Detect which cell encompasses the target text, then output its [x, y] center coordinate. 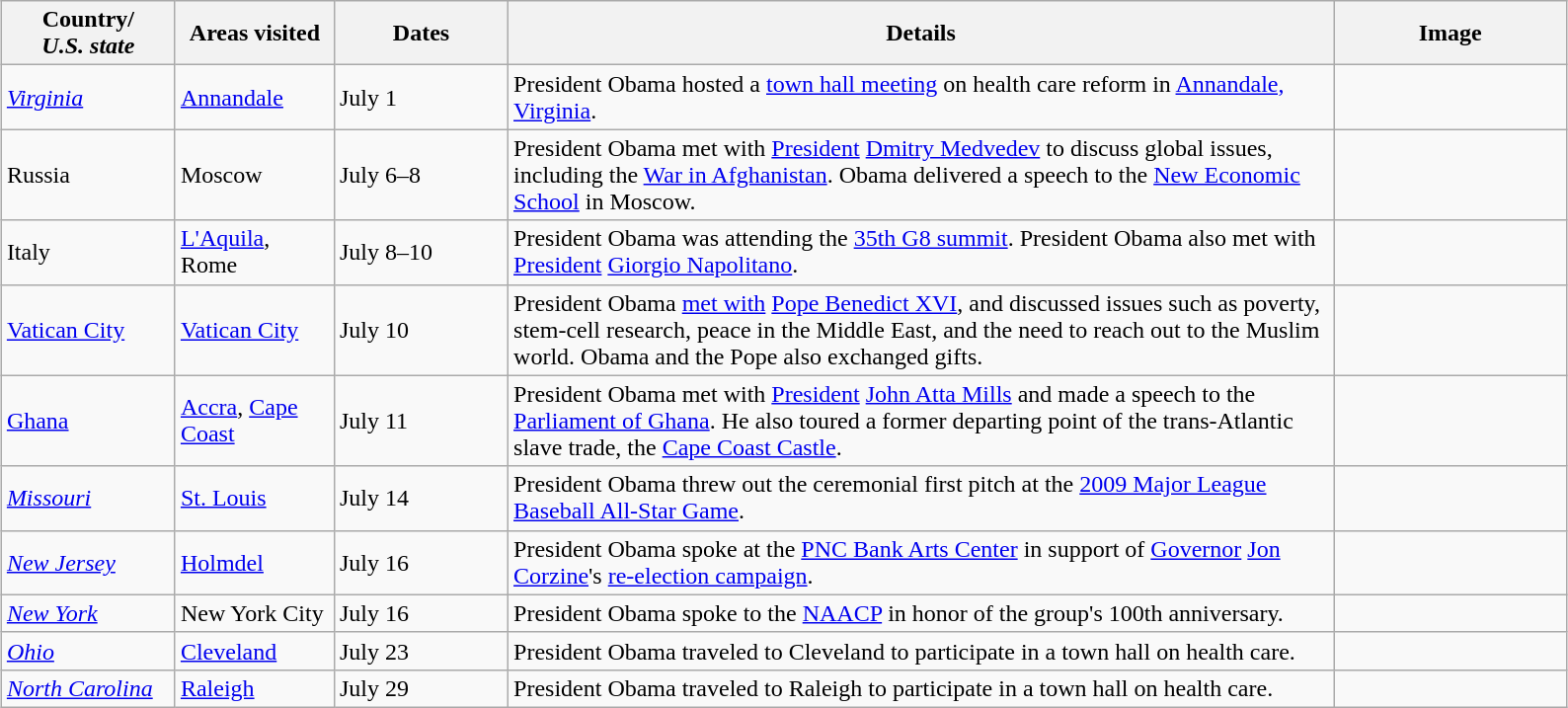
Ghana [88, 421]
July 14 [421, 498]
Areas visited [255, 34]
Russia [88, 175]
Accra, Cape Coast [255, 421]
Country/U.S. state [88, 34]
July 11 [421, 421]
Moscow [255, 175]
President Obama was attending the 35th G8 summit. President Obama also met with President Giorgio Napolitano. [921, 253]
St. Louis [255, 498]
July 29 [421, 688]
Cleveland [255, 651]
Image [1450, 34]
Missouri [88, 498]
Holmdel [255, 563]
New York [88, 613]
President Obama spoke at the PNC Bank Arts Center in support of Governor Jon Corzine's re-election campaign. [921, 563]
Annandale [255, 97]
July 6–8 [421, 175]
President Obama threw out the ceremonial first pitch at the 2009 Major League Baseball All-Star Game. [921, 498]
July 1 [421, 97]
New Jersey [88, 563]
Dates [421, 34]
July 10 [421, 330]
Virginia [88, 97]
Details [921, 34]
North Carolina [88, 688]
President Obama hosted a town hall meeting on health care reform in Annandale, Virginia. [921, 97]
President Obama traveled to Cleveland to participate in a town hall on health care. [921, 651]
President Obama spoke to the NAACP in honor of the group's 100th anniversary. [921, 613]
L'Aquila, Rome [255, 253]
Ohio [88, 651]
President Obama traveled to Raleigh to participate in a town hall on health care. [921, 688]
New York City [255, 613]
July 23 [421, 651]
July 8–10 [421, 253]
Italy [88, 253]
Raleigh [255, 688]
